Detect which cell encompasses the target text, then output its (x, y) center coordinate. 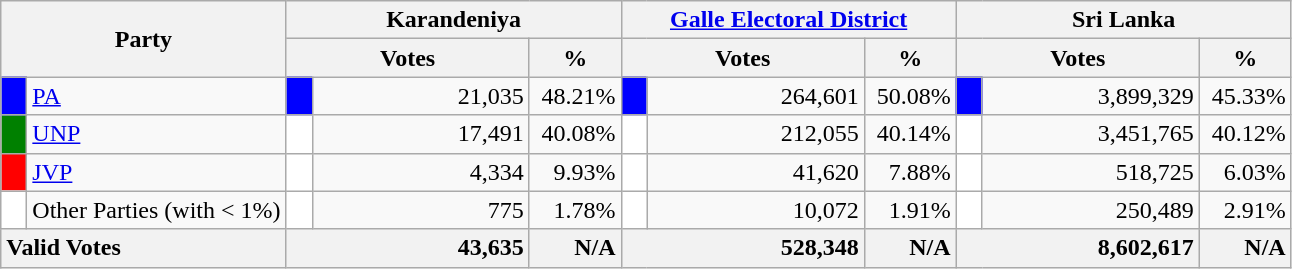
7.88% (910, 172)
1.78% (575, 210)
Valid Votes (144, 248)
Party (144, 39)
PA (156, 96)
250,489 (1090, 210)
43,635 (408, 248)
528,348 (742, 248)
4,334 (420, 172)
40.12% (1245, 134)
9.93% (575, 172)
775 (420, 210)
10,072 (756, 210)
Karandeniya (454, 20)
17,491 (420, 134)
264,601 (756, 96)
8,602,617 (1078, 248)
Galle Electoral District (788, 20)
518,725 (1090, 172)
2.91% (1245, 210)
Sri Lanka (1124, 20)
21,035 (420, 96)
3,899,329 (1090, 96)
UNP (156, 134)
40.14% (910, 134)
48.21% (575, 96)
JVP (156, 172)
45.33% (1245, 96)
1.91% (910, 210)
50.08% (910, 96)
212,055 (756, 134)
3,451,765 (1090, 134)
40.08% (575, 134)
Other Parties (with < 1%) (156, 210)
41,620 (756, 172)
6.03% (1245, 172)
